Scan for the cell matching the given text and deliver its [x, y] coordinate at center. 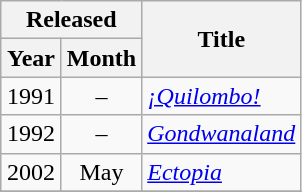
Gondwanaland [222, 134]
¡Quilombo! [222, 96]
Month [101, 58]
1992 [32, 134]
1991 [32, 96]
Title [222, 39]
May [101, 172]
Year [32, 58]
Ectopia [222, 172]
2002 [32, 172]
Released [72, 20]
